Determine the [x, y] coordinate at the center of the cell enclosing the given text.  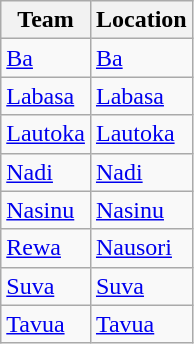
Nausori [141, 248]
Location [141, 20]
Team [46, 20]
Rewa [46, 248]
